Pinpoint the cell where the given text exists, returning its [X, Y] midpoint coordinate. 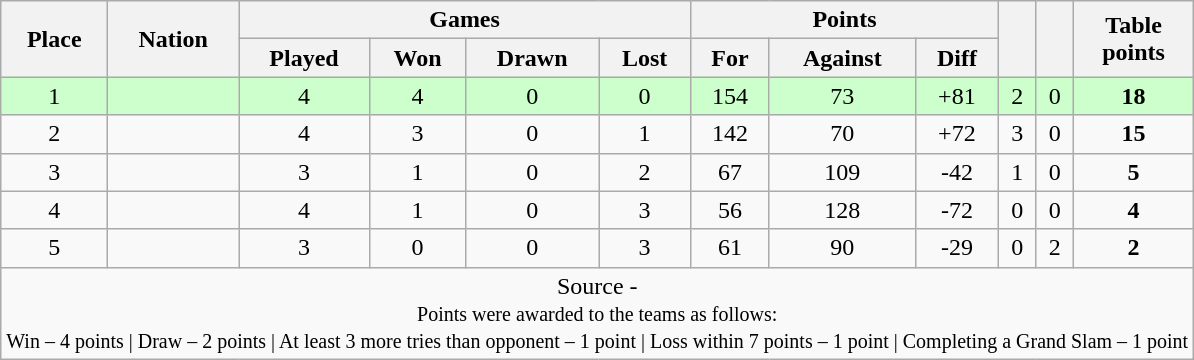
-29 [956, 248]
Played [304, 58]
109 [842, 172]
15 [1133, 134]
Place [54, 39]
Drawn [532, 58]
56 [730, 210]
154 [730, 96]
+81 [956, 96]
For [730, 58]
-72 [956, 210]
142 [730, 134]
Games [465, 20]
Diff [956, 58]
Nation [174, 39]
128 [842, 210]
61 [730, 248]
18 [1133, 96]
90 [842, 248]
-42 [956, 172]
+72 [956, 134]
Tablepoints [1133, 39]
Lost [645, 58]
Points [845, 20]
73 [842, 96]
67 [730, 172]
Won [417, 58]
Against [842, 58]
70 [842, 134]
